Find where the given text appears and provide that cell's center as [X, Y] coordinate. 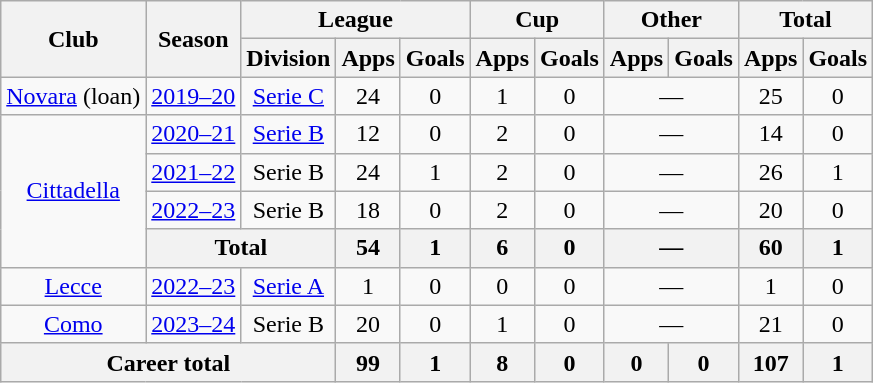
Cittadella [74, 191]
Career total [168, 362]
Como [74, 324]
2020–21 [194, 134]
60 [770, 248]
Other [671, 20]
99 [368, 362]
18 [368, 210]
Division [288, 58]
54 [368, 248]
8 [502, 362]
12 [368, 134]
Season [194, 39]
Novara (loan) [74, 96]
25 [770, 96]
14 [770, 134]
2023–24 [194, 324]
Cup [537, 20]
League [356, 20]
Lecce [74, 286]
Serie A [288, 286]
6 [502, 248]
2021–22 [194, 172]
107 [770, 362]
21 [770, 324]
26 [770, 172]
Club [74, 39]
Serie C [288, 96]
2019–20 [194, 96]
